From the cell containing the given text, extract its center point as (X, Y) coordinate. 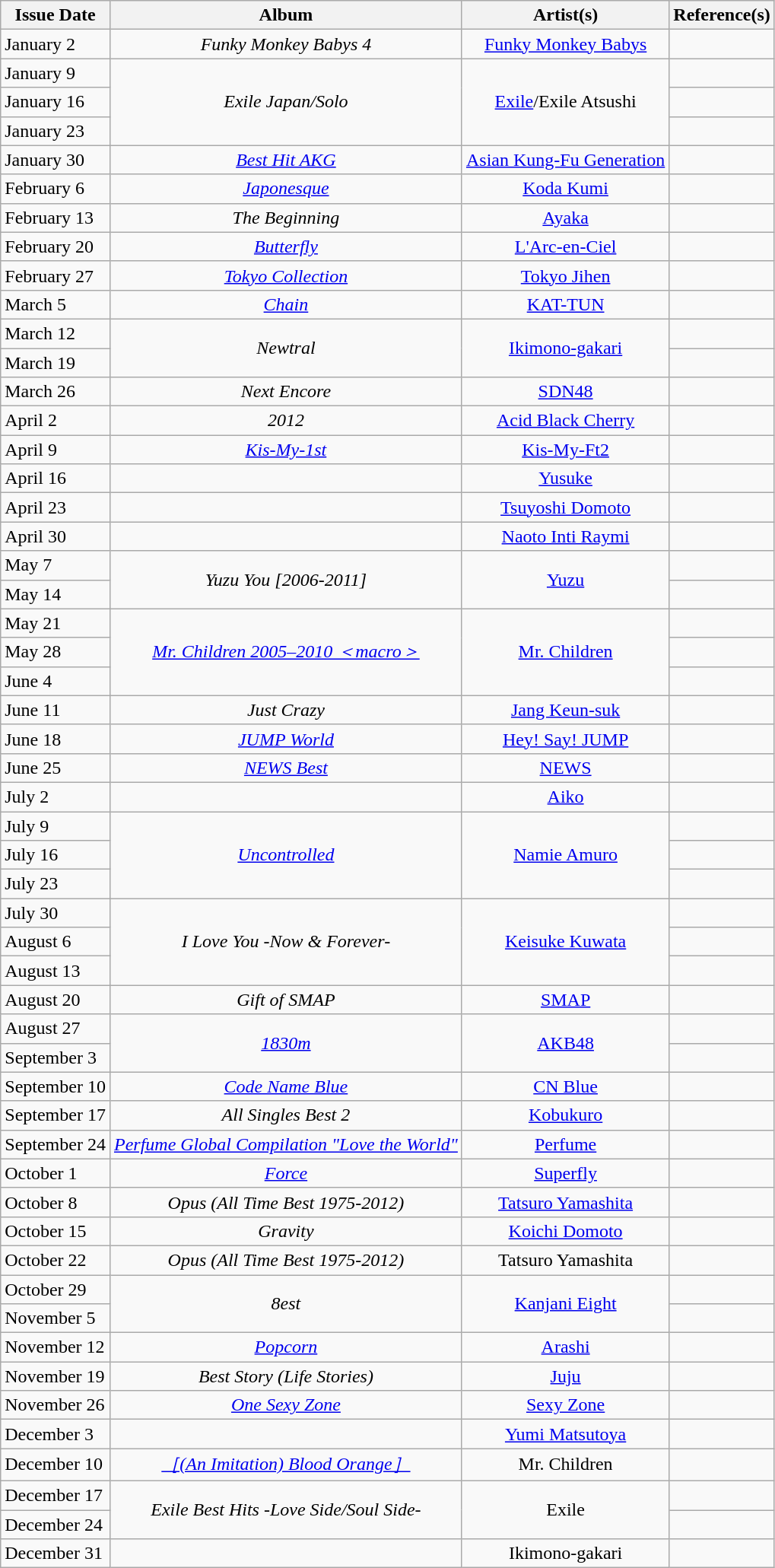
December 10 (56, 1465)
Exile (565, 1509)
Yuzu You [2006-2011] (286, 580)
July 30 (56, 913)
Exile/Exile Atsushi (565, 102)
Arashi (565, 1347)
October 22 (56, 1260)
KAT-TUN (565, 304)
I Love You -Now & Forever- (286, 942)
Kis-My-1st (286, 450)
Jang Keun-suk (565, 710)
April 16 (56, 479)
May 21 (56, 623)
Code Name Blue (286, 1086)
October 29 (56, 1290)
Naoto Inti Raymi (565, 536)
Tokyo Collection (286, 275)
June 18 (56, 739)
October 15 (56, 1231)
CN Blue (565, 1086)
May 28 (56, 652)
June 25 (56, 768)
Keisuke Kuwata (565, 942)
March 19 (56, 363)
Tsuyoshi Domoto (565, 507)
May 7 (56, 565)
April 23 (56, 507)
September 24 (56, 1144)
Artist(s) (565, 15)
Ayaka (565, 218)
SMAP (565, 1000)
NEWS (565, 768)
January 2 (56, 44)
July 2 (56, 797)
Just Crazy (286, 710)
August 20 (56, 1000)
Exile Best Hits -Love Side/Soul Side- (286, 1509)
April 9 (56, 450)
Album (286, 15)
Hey! Say! JUMP (565, 739)
May 14 (56, 594)
Newtral (286, 348)
January 16 (56, 102)
September 10 (56, 1086)
8est (286, 1304)
January 9 (56, 73)
March 26 (56, 392)
February 13 (56, 218)
April 30 (56, 536)
July 16 (56, 855)
October 8 (56, 1202)
Acid Black Cherry (565, 421)
Uncontrolled (286, 854)
Best Story (Life Stories) (286, 1376)
Namie Amuro (565, 854)
December 3 (56, 1434)
December 17 (56, 1495)
November 5 (56, 1318)
Japonesque (286, 189)
Butterfly (286, 246)
November 12 (56, 1347)
Popcorn (286, 1347)
One Sexy Zone (286, 1405)
January 23 (56, 131)
Superfly (565, 1173)
Next Encore (286, 392)
March 5 (56, 304)
Mr. Children 2005–2010 ＜macro＞ (286, 652)
Kanjani Eight (565, 1304)
January 30 (56, 160)
February 6 (56, 189)
Tokyo Jihen (565, 275)
November 26 (56, 1405)
Issue Date (56, 15)
Force (286, 1173)
Perfume (565, 1144)
August 27 (56, 1029)
Sexy Zone (565, 1405)
April 2 (56, 421)
December 31 (56, 1554)
Perfume Global Compilation "Love the World" (286, 1144)
Chain (286, 304)
August 13 (56, 971)
The Beginning (286, 218)
Best Hit AKG (286, 160)
June 4 (56, 681)
October 1 (56, 1173)
AKB48 (565, 1043)
NEWS Best (286, 768)
2012 (286, 421)
Gravity (286, 1231)
JUMP World (286, 739)
Yusuke (565, 479)
Funky Monkey Babys (565, 44)
June 11 (56, 710)
All Singles Best 2 (286, 1115)
L'Arc-en-Ciel (565, 246)
December 24 (56, 1524)
Yuzu (565, 580)
1830m (286, 1043)
February 27 (56, 275)
Kobukuro (565, 1115)
Exile Japan/Solo (286, 102)
Koda Kumi (565, 189)
Reference(s) (723, 15)
SDN48 (565, 392)
November 19 (56, 1376)
March 12 (56, 333)
Koichi Domoto (565, 1231)
Asian Kung-Fu Generation (565, 160)
July 9 (56, 825)
Juju (565, 1376)
August 6 (56, 942)
Aiko (565, 797)
Yumi Matsutoya (565, 1434)
Kis-My-Ft2 (565, 450)
［(An Imitation) Blood Orange］ (286, 1465)
September 17 (56, 1115)
February 20 (56, 246)
Gift of SMAP (286, 1000)
September 3 (56, 1058)
Funky Monkey Babys 4 (286, 44)
July 23 (56, 884)
